Detect which cell encompasses the target text, then output its (X, Y) center coordinate. 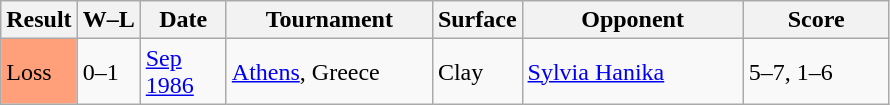
5–7, 1–6 (816, 72)
W–L (108, 20)
Loss (39, 72)
Surface (477, 20)
Sep 1986 (183, 72)
Opponent (632, 20)
Athens, Greece (329, 72)
Result (39, 20)
0–1 (108, 72)
Score (816, 20)
Tournament (329, 20)
Sylvia Hanika (632, 72)
Date (183, 20)
Clay (477, 72)
